Scan for the cell matching the given text and deliver its (x, y) coordinate at center. 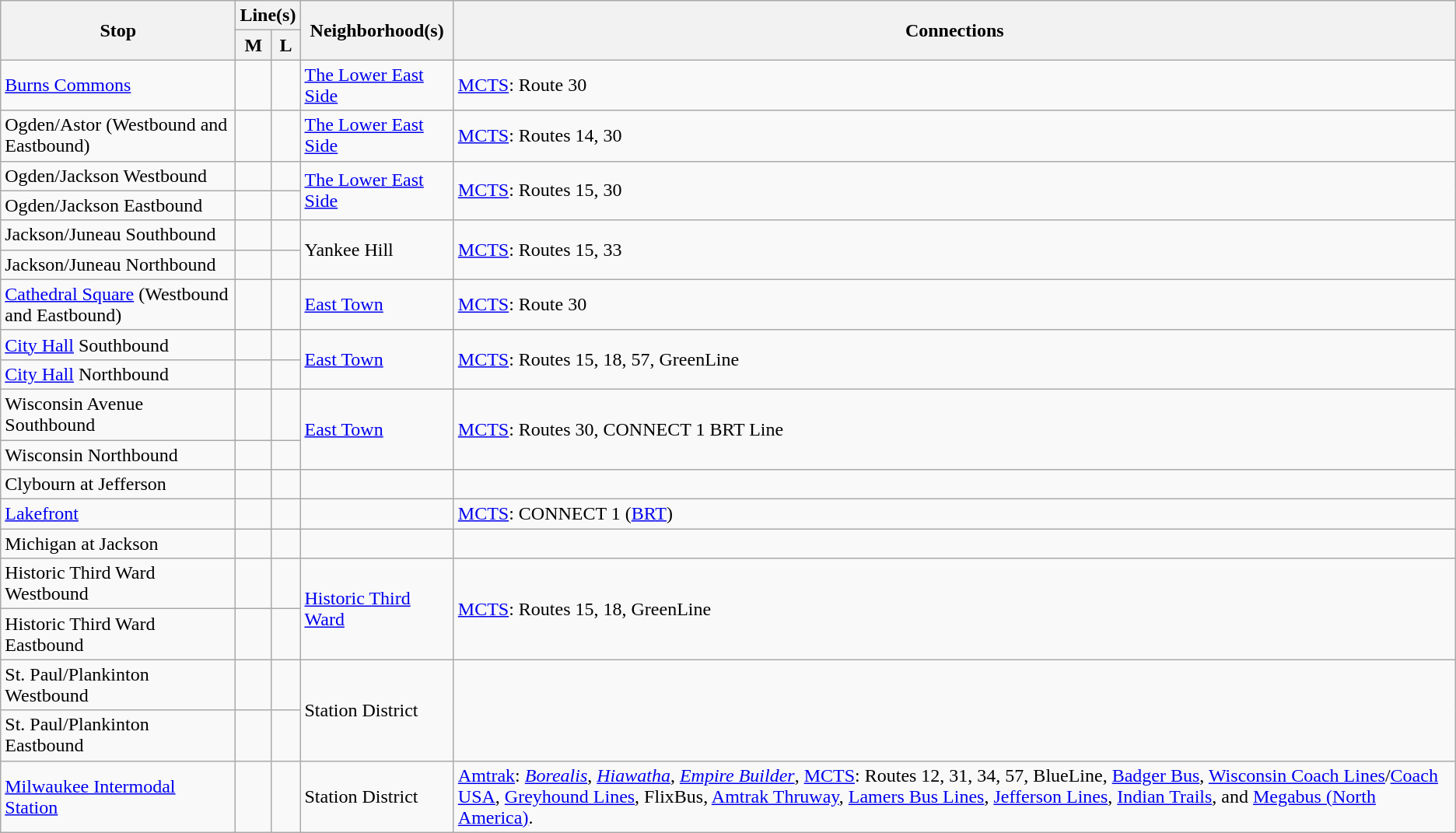
Clybourn at Jefferson (118, 485)
Neighborhood(s) (376, 30)
MCTS: CONNECT 1 (BRT) (954, 514)
Burns Commons (118, 86)
Yankee Hill (376, 250)
Wisconsin Northbound (118, 455)
MCTS: Routes 14, 30 (954, 135)
St. Paul/Plankinton Westbound (118, 684)
Cathedral Square (Westbound and Eastbound) (118, 305)
MCTS: Routes 15, 18, GreenLine (954, 609)
Lakefront (118, 514)
City Hall Northbound (118, 374)
Milwaukee Intermodal Station (118, 796)
L (286, 45)
MCTS: Routes 15, 18, 57, GreenLine (954, 359)
MCTS: Routes 30, CONNECT 1 BRT Line (954, 429)
M (254, 45)
City Hall Southbound (118, 345)
MCTS: Routes 15, 33 (954, 250)
Line(s) (268, 16)
Wisconsin Avenue Southbound (118, 414)
Historic Third Ward (376, 609)
Ogden/Jackson Eastbound (118, 205)
Historic Third Ward Westbound (118, 583)
MCTS: Routes 15, 30 (954, 191)
Ogden/Astor (Westbound and Eastbound) (118, 135)
Jackson/Juneau Southbound (118, 235)
Connections (954, 30)
Historic Third Ward Eastbound (118, 635)
St. Paul/Plankinton Eastbound (118, 736)
Michigan at Jackson (118, 544)
Jackson/Juneau Northbound (118, 264)
Ogden/Jackson Westbound (118, 176)
Stop (118, 30)
